Extract the [X, Y] coordinate from the center of the cell holding the provided text.  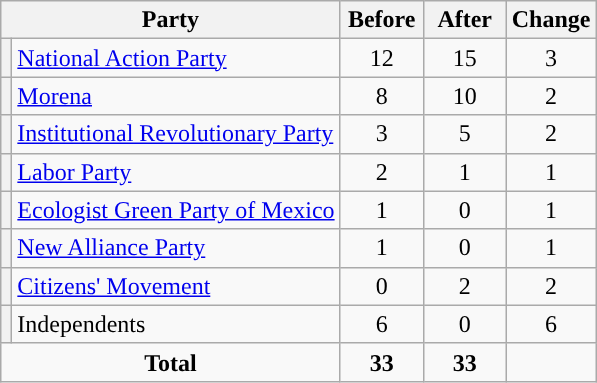
Citizens' Movement [176, 286]
12 [382, 58]
Total [170, 362]
Institutional Revolutionary Party [176, 134]
Change [551, 20]
New Alliance Party [176, 248]
National Action Party [176, 58]
15 [464, 58]
Before [382, 20]
10 [464, 96]
Independents [176, 324]
5 [464, 134]
Morena [176, 96]
Labor Party [176, 172]
Ecologist Green Party of Mexico [176, 210]
After [464, 20]
Party [170, 20]
8 [382, 96]
